Return [x, y] of the center of cell containing provided text 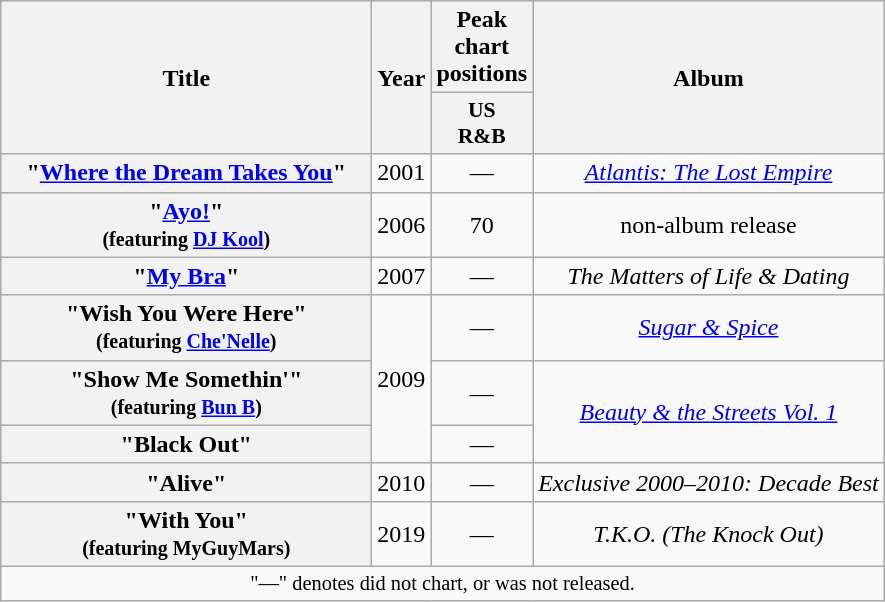
2001 [402, 173]
2009 [402, 379]
"Show Me Somethin'" (featuring Bun B) [186, 392]
"—" denotes did not chart, or was not released. [443, 583]
"Black Out" [186, 444]
Year [402, 78]
2006 [402, 224]
"Ayo!" (featuring DJ Kool) [186, 224]
Beauty & the Streets Vol. 1 [709, 412]
"Wish You Were Here" (featuring Che'Nelle) [186, 328]
2010 [402, 482]
"Where the Dream Takes You" [186, 173]
70 [482, 224]
"With You"(featuring MyGuyMars) [186, 534]
The Matters of Life & Dating [709, 276]
2007 [402, 276]
Exclusive 2000–2010: Decade Best [709, 482]
"My Bra" [186, 276]
USR&B [482, 124]
non-album release [709, 224]
Peak chart positions [482, 47]
"Alive" [186, 482]
Album [709, 78]
T.K.O. (The Knock Out) [709, 534]
2019 [402, 534]
Atlantis: The Lost Empire [709, 173]
Title [186, 78]
Sugar & Spice [709, 328]
